Extract the [X, Y] coordinate from the center of the cell holding the provided text.  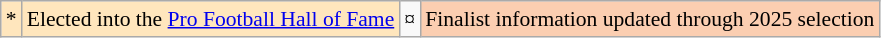
Elected into the Pro Football Hall of Fame [211, 19]
* [12, 19]
¤ [410, 19]
Finalist information updated through 2025 selection [650, 19]
